Pinpoint the cell where the given text exists, returning its [X, Y] midpoint coordinate. 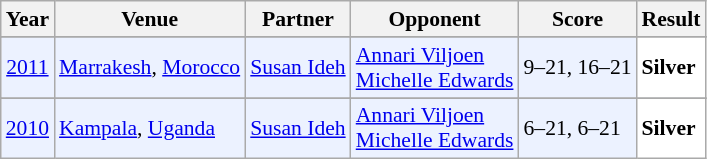
Venue [150, 19]
Score [577, 19]
Result [672, 19]
6–21, 6–21 [577, 128]
Year [28, 19]
Kampala, Uganda [150, 128]
Opponent [435, 19]
2011 [28, 68]
2010 [28, 128]
9–21, 16–21 [577, 68]
Partner [298, 19]
Marrakesh, Morocco [150, 68]
